Detect which cell encompasses the target text, then output its [x, y] center coordinate. 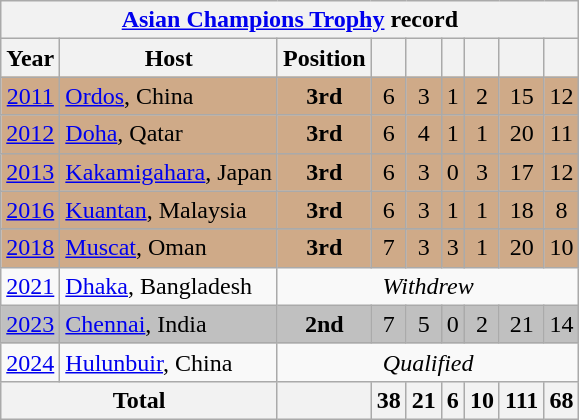
Withdrew [428, 286]
Host [169, 58]
2016 [30, 210]
2nd [324, 324]
Position [324, 58]
Ordos, China [169, 96]
11 [562, 134]
14 [562, 324]
17 [521, 172]
Hulunbuir, China [169, 362]
68 [562, 400]
Doha, Qatar [169, 134]
111 [521, 400]
38 [388, 400]
Qualified [428, 362]
4 [424, 134]
Asian Champions Trophy record [290, 20]
15 [521, 96]
5 [424, 324]
Chennai, India [169, 324]
18 [521, 210]
Total [140, 400]
2023 [30, 324]
Dhaka, Bangladesh [169, 286]
Kakamigahara, Japan [169, 172]
Year [30, 58]
Muscat, Oman [169, 248]
8 [562, 210]
Kuantan, Malaysia [169, 210]
2018 [30, 248]
2024 [30, 362]
2021 [30, 286]
2011 [30, 96]
2012 [30, 134]
2013 [30, 172]
